Return the (x, y) coordinate for the center point of the cell that contains the specified text.  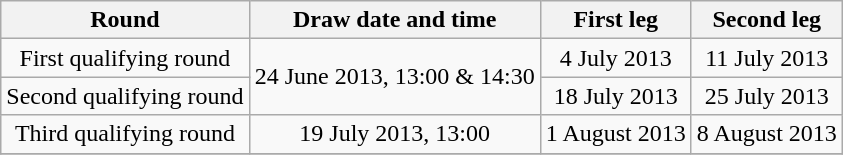
Round (125, 20)
18 July 2013 (616, 96)
First qualifying round (125, 58)
Draw date and time (394, 20)
Second leg (766, 20)
4 July 2013 (616, 58)
First leg (616, 20)
19 July 2013, 13:00 (394, 134)
24 June 2013, 13:00 & 14:30 (394, 77)
Second qualifying round (125, 96)
11 July 2013 (766, 58)
Third qualifying round (125, 134)
1 August 2013 (616, 134)
25 July 2013 (766, 96)
8 August 2013 (766, 134)
